Extract the [x, y] coordinate from the center of the cell holding the provided text.  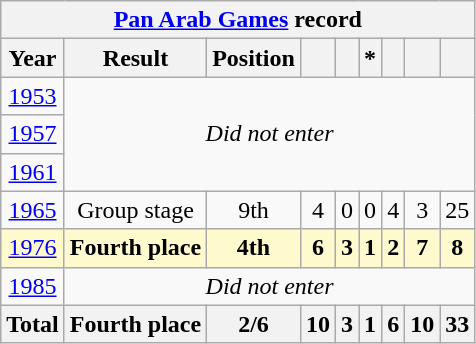
1961 [33, 172]
2 [394, 248]
Total [33, 324]
9th [254, 210]
33 [458, 324]
Result [135, 58]
7 [422, 248]
1965 [33, 210]
Pan Arab Games record [238, 20]
1953 [33, 96]
8 [458, 248]
Group stage [135, 210]
Year [33, 58]
2/6 [254, 324]
* [370, 58]
1976 [33, 248]
25 [458, 210]
4th [254, 248]
1985 [33, 286]
1957 [33, 134]
Position [254, 58]
